Locate the cell with the specified text and output its (X, Y) center coordinate. 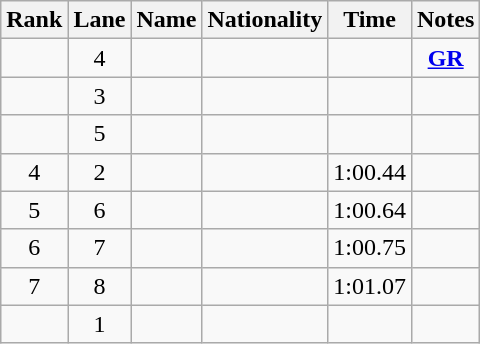
Notes (445, 20)
Lane (100, 20)
1:00.64 (370, 210)
Name (166, 20)
3 (100, 96)
8 (100, 286)
Time (370, 20)
Rank (34, 20)
1 (100, 324)
GR (445, 58)
Nationality (265, 20)
1:00.44 (370, 172)
2 (100, 172)
1:01.07 (370, 286)
1:00.75 (370, 248)
